Extract the [X, Y] coordinate from the center of the cell holding the provided text.  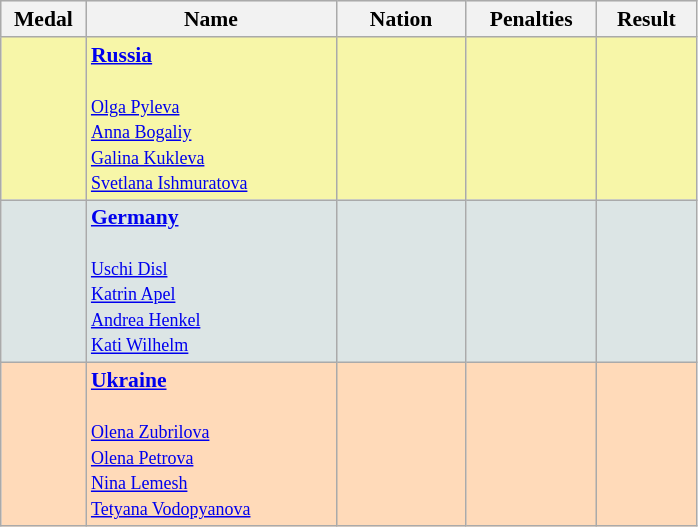
Medal [44, 19]
Penalties [531, 19]
Nation [401, 19]
Result [646, 19]
RussiaOlga PylevaAnna BogaliyGalina KuklevaSvetlana Ishmuratova [211, 118]
Name [211, 19]
GermanyUschi DislKatrin ApelAndrea HenkelKati Wilhelm [211, 282]
UkraineOlena ZubrilovaOlena PetrovaNina LemeshTetyana Vodopyanova [211, 444]
